Return (X, Y) of the center of cell containing provided text 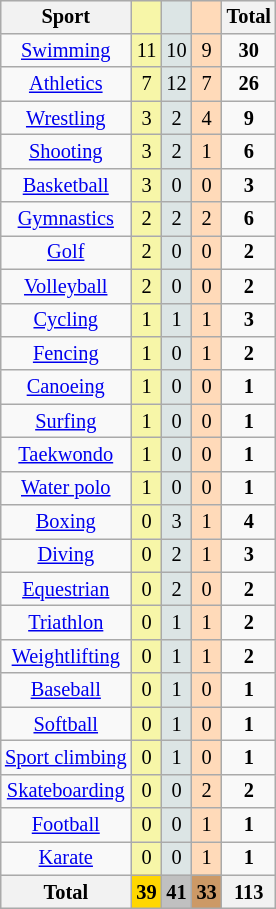
Sport climbing (66, 758)
Basketball (66, 185)
12 (177, 84)
Softball (66, 724)
10 (177, 51)
Baseball (66, 690)
30 (249, 51)
Golf (66, 253)
Volleyball (66, 286)
11 (146, 51)
Equestrian (66, 589)
33 (207, 892)
Sport (66, 17)
Football (66, 825)
39 (146, 892)
Shooting (66, 152)
Diving (66, 556)
Water polo (66, 488)
Gymnastics (66, 219)
Athletics (66, 84)
Fencing (66, 354)
Skateboarding (66, 791)
Canoeing (66, 387)
Karate (66, 859)
Boxing (66, 522)
113 (249, 892)
26 (249, 84)
Surfing (66, 421)
Wrestling (66, 118)
Swimming (66, 51)
Triathlon (66, 623)
41 (177, 892)
Taekwondo (66, 455)
Cycling (66, 320)
Weightlifting (66, 657)
